Identify which cell holds the provided text, then report its (X, Y) central coordinate. 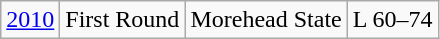
2010 (30, 20)
Morehead State (266, 20)
First Round (122, 20)
L 60–74 (392, 20)
